Provide the (X, Y) coordinate of the cell's center where the given text is located.  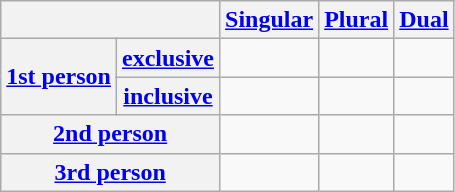
1st person (59, 77)
2nd person (110, 134)
exclusive (168, 58)
Plural (356, 20)
Singular (270, 20)
inclusive (168, 96)
3rd person (110, 172)
Dual (424, 20)
